From the cell containing the given text, extract its center point as [x, y] coordinate. 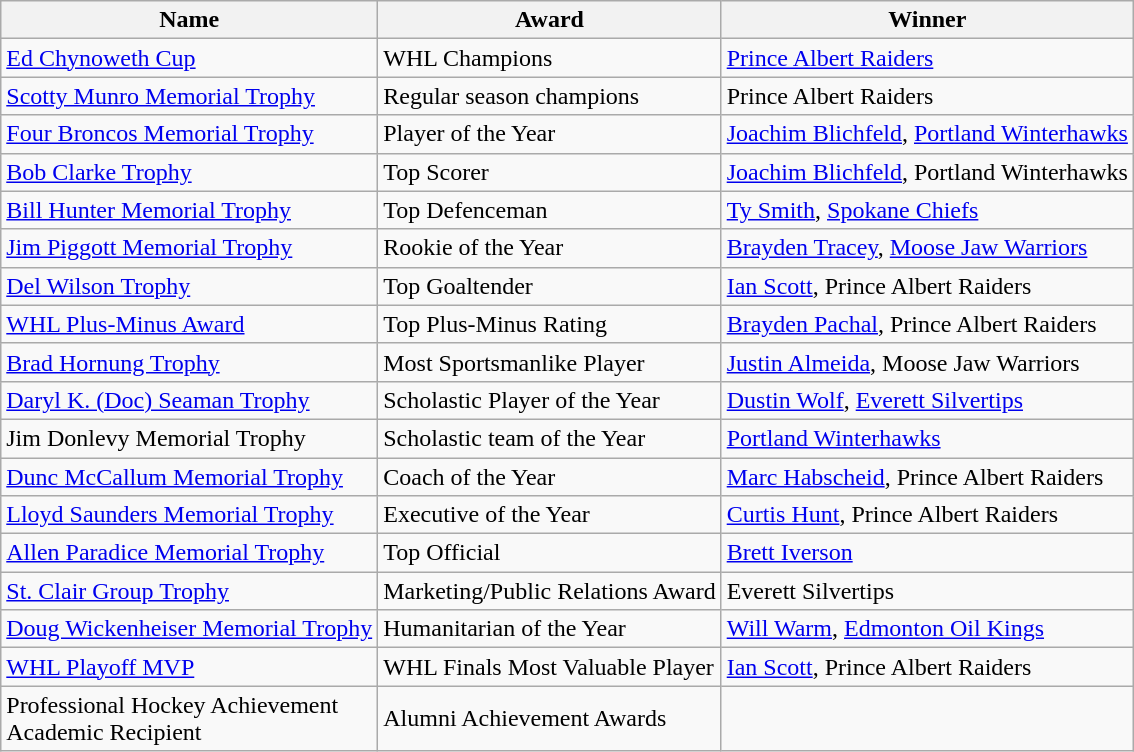
WHL Champions [550, 58]
Jim Donlevy Memorial Trophy [190, 438]
Award [550, 20]
Name [190, 20]
Brad Hornung Trophy [190, 362]
Brayden Pachal, Prince Albert Raiders [927, 324]
WHL Playoff MVP [190, 667]
Alumni Achievement Awards [550, 718]
Regular season champions [550, 96]
Jim Piggott Memorial Trophy [190, 248]
Top Plus-Minus Rating [550, 324]
Bob Clarke Trophy [190, 172]
Scholastic Player of the Year [550, 400]
Top Goaltender [550, 286]
Scholastic team of the Year [550, 438]
Top Official [550, 553]
WHL Plus-Minus Award [190, 324]
Dunc McCallum Memorial Trophy [190, 477]
Winner [927, 20]
Ty Smith, Spokane Chiefs [927, 210]
Most Sportsmanlike Player [550, 362]
Portland Winterhawks [927, 438]
Coach of the Year [550, 477]
Ed Chynoweth Cup [190, 58]
Player of the Year [550, 134]
Rookie of the Year [550, 248]
Marketing/Public Relations Award [550, 591]
Justin Almeida, Moose Jaw Warriors [927, 362]
Dustin Wolf, Everett Silvertips [927, 400]
Four Broncos Memorial Trophy [190, 134]
Will Warm, Edmonton Oil Kings [927, 629]
Everett Silvertips [927, 591]
Humanitarian of the Year [550, 629]
Executive of the Year [550, 515]
Daryl K. (Doc) Seaman Trophy [190, 400]
Doug Wickenheiser Memorial Trophy [190, 629]
Curtis Hunt, Prince Albert Raiders [927, 515]
Professional Hockey AchievementAcademic Recipient [190, 718]
Brett Iverson [927, 553]
Lloyd Saunders Memorial Trophy [190, 515]
Bill Hunter Memorial Trophy [190, 210]
Marc Habscheid, Prince Albert Raiders [927, 477]
Brayden Tracey, Moose Jaw Warriors [927, 248]
Top Scorer [550, 172]
Del Wilson Trophy [190, 286]
Scotty Munro Memorial Trophy [190, 96]
St. Clair Group Trophy [190, 591]
Top Defenceman [550, 210]
WHL Finals Most Valuable Player [550, 667]
Allen Paradice Memorial Trophy [190, 553]
